Return [x, y] of the center of cell containing provided text 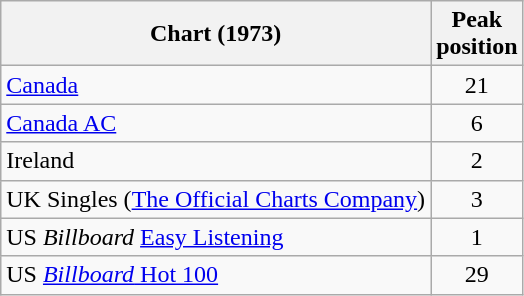
UK Singles (The Official Charts Company) [216, 199]
1 [477, 237]
3 [477, 199]
US Billboard Easy Listening [216, 237]
21 [477, 85]
Canada AC [216, 123]
Chart (1973) [216, 34]
Ireland [216, 161]
2 [477, 161]
Peakposition [477, 34]
Canada [216, 85]
6 [477, 123]
US Billboard Hot 100 [216, 275]
29 [477, 275]
